Extract the [x, y] coordinate from the center of the cell holding the provided text.  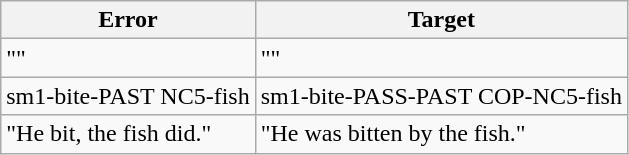
sm1-bite-PAST NC5-fish [128, 96]
"He was bitten by the fish." [441, 134]
"He bit, the fish did." [128, 134]
Error [128, 20]
Target [441, 20]
sm1-bite-PASS-PAST COP-NC5-fish [441, 96]
